Identify which cell holds the provided text, then report its (x, y) central coordinate. 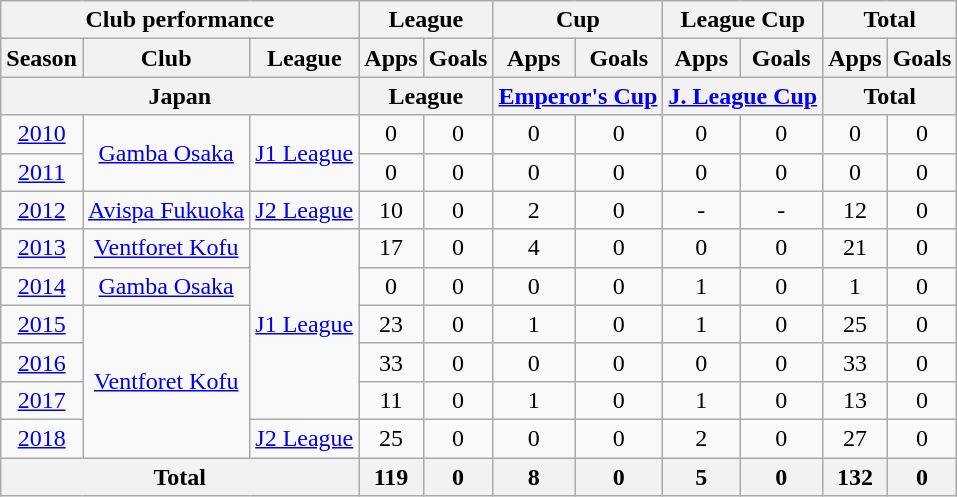
Club performance (180, 20)
17 (391, 248)
2011 (42, 172)
5 (702, 477)
Season (42, 58)
Emperor's Cup (578, 96)
2016 (42, 362)
119 (391, 477)
2018 (42, 438)
21 (855, 248)
4 (534, 248)
Club (166, 58)
132 (855, 477)
Cup (578, 20)
2017 (42, 400)
League Cup (743, 20)
12 (855, 210)
2013 (42, 248)
10 (391, 210)
13 (855, 400)
Avispa Fukuoka (166, 210)
J. League Cup (743, 96)
2010 (42, 134)
2014 (42, 286)
27 (855, 438)
Japan (180, 96)
2012 (42, 210)
2015 (42, 324)
8 (534, 477)
11 (391, 400)
23 (391, 324)
